Find where the given text appears and provide that cell's center as [X, Y] coordinate. 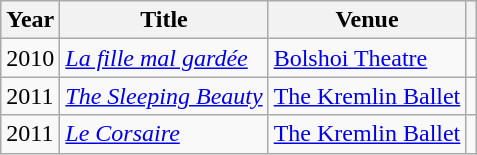
Venue [367, 20]
Year [30, 20]
Le Corsaire [164, 134]
La fille mal gardée [164, 58]
Bolshoi Theatre [367, 58]
Title [164, 20]
The Sleeping Beauty [164, 96]
2010 [30, 58]
